Detect which cell encompasses the target text, then output its (X, Y) center coordinate. 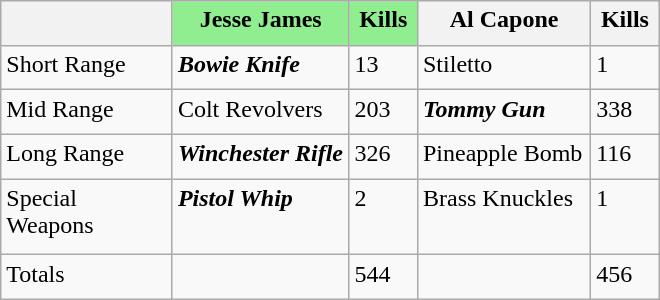
Tommy Gun (504, 112)
Colt Revolvers (260, 112)
2 (384, 217)
Short Range (87, 67)
116 (626, 156)
Jesse James (260, 23)
Bowie Knife (260, 67)
203 (384, 112)
Long Range (87, 156)
338 (626, 112)
544 (384, 278)
Mid Range (87, 112)
456 (626, 278)
Al Capone (504, 23)
Pineapple Bomb (504, 156)
Special Weapons (87, 217)
326 (384, 156)
Pistol Whip (260, 217)
13 (384, 67)
Winchester Rifle (260, 156)
Stiletto (504, 67)
Brass Knuckles (504, 217)
Totals (87, 278)
